Return the (x, y) coordinate for the center point of the cell that contains the specified text.  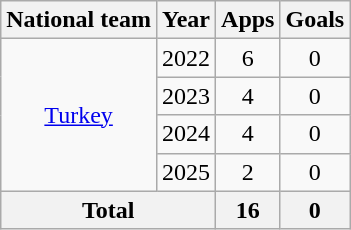
Goals (315, 20)
2022 (186, 58)
6 (248, 58)
Total (108, 210)
2024 (186, 134)
2025 (186, 172)
2 (248, 172)
Year (186, 20)
2023 (186, 96)
National team (79, 20)
16 (248, 210)
Apps (248, 20)
Turkey (79, 115)
